Detect which cell encompasses the target text, then output its (X, Y) center coordinate. 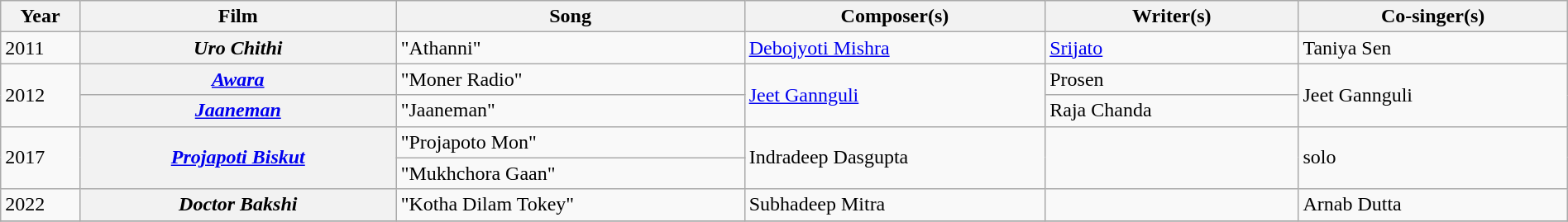
Raja Chanda (1172, 111)
2022 (41, 205)
Subhadeep Mitra (895, 205)
Indradeep Dasgupta (895, 158)
"Moner Radio" (571, 79)
Writer(s) (1172, 17)
"Jaaneman" (571, 111)
Composer(s) (895, 17)
Jaaneman (238, 111)
Arnab Dutta (1432, 205)
Debojyoti Mishra (895, 48)
Song (571, 17)
2012 (41, 95)
"Mukhchora Gaan" (571, 173)
Srijato (1172, 48)
solo (1432, 158)
Taniya Sen (1432, 48)
Projapoti Biskut (238, 158)
2011 (41, 48)
2017 (41, 158)
Year (41, 17)
Awara (238, 79)
"Kotha Dilam Tokey" (571, 205)
Co-singer(s) (1432, 17)
"Projapoto Mon" (571, 142)
"Athanni" (571, 48)
Uro Chithi (238, 48)
Doctor Bakshi (238, 205)
Film (238, 17)
Prosen (1172, 79)
